Extract the [x, y] coordinate from the center of the cell holding the provided text.  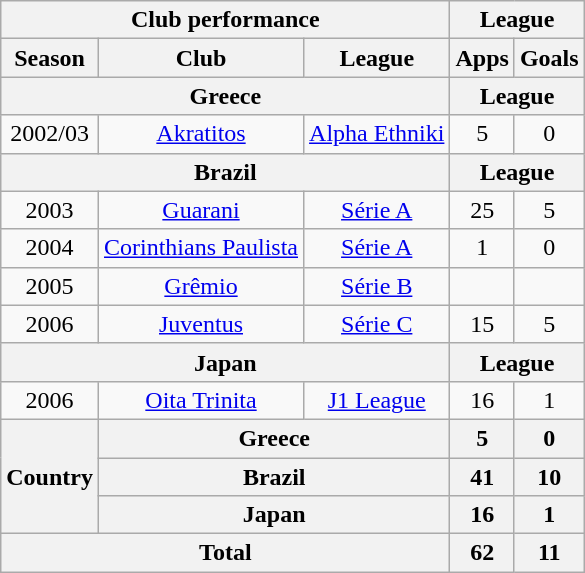
2005 [50, 286]
62 [482, 553]
Juventus [200, 324]
Season [50, 58]
Oita Trinita [200, 400]
Apps [482, 58]
Club [200, 58]
Country [50, 476]
25 [482, 210]
2002/03 [50, 134]
Série C [377, 324]
Club performance [226, 20]
J1 League [377, 400]
Goals [549, 58]
41 [482, 477]
Grêmio [200, 286]
10 [549, 477]
Série B [377, 286]
Alpha Ethniki [377, 134]
Total [226, 553]
Akratitos [200, 134]
11 [549, 553]
Corinthians Paulista [200, 248]
2004 [50, 248]
2003 [50, 210]
Guarani [200, 210]
15 [482, 324]
